Find where the given text appears and provide that cell's center as (X, Y) coordinate. 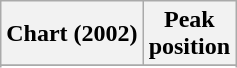
Peakposition (189, 34)
Chart (2002) (72, 34)
